Detect which cell encompasses the target text, then output its (x, y) center coordinate. 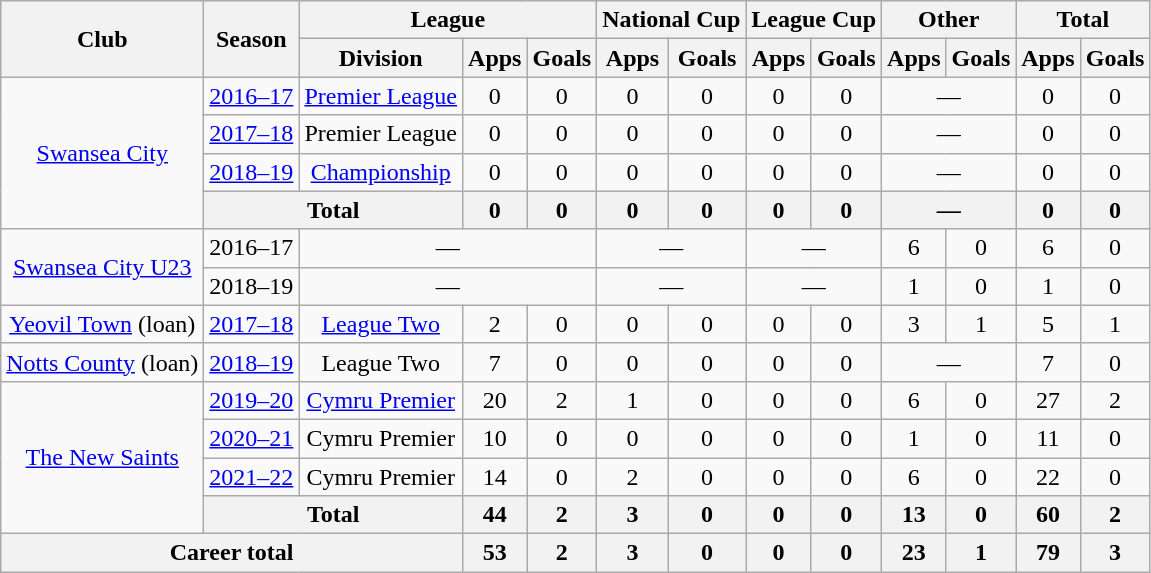
11 (1048, 438)
National Cup (672, 20)
Yeovil Town (loan) (102, 324)
23 (914, 553)
79 (1048, 553)
Swansea City U23 (102, 267)
The New Saints (102, 457)
53 (495, 553)
Season (252, 39)
5 (1048, 324)
League Cup (814, 20)
2021–22 (252, 477)
2020–21 (252, 438)
League (448, 20)
14 (495, 477)
Club (102, 39)
20 (495, 400)
44 (495, 515)
Division (381, 58)
2019–20 (252, 400)
60 (1048, 515)
Career total (232, 553)
Other (949, 20)
22 (1048, 477)
Swansea City (102, 153)
13 (914, 515)
Notts County (loan) (102, 362)
27 (1048, 400)
Championship (381, 172)
10 (495, 438)
